Return (X, Y) of the center of cell containing provided text 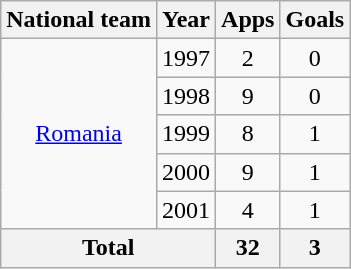
32 (248, 248)
2 (248, 58)
3 (315, 248)
1998 (186, 96)
Romania (79, 134)
8 (248, 134)
1999 (186, 134)
4 (248, 210)
Apps (248, 20)
Goals (315, 20)
2001 (186, 210)
Total (108, 248)
National team (79, 20)
2000 (186, 172)
1997 (186, 58)
Year (186, 20)
